Determine the (X, Y) coordinate at the center of the cell enclosing the given text.  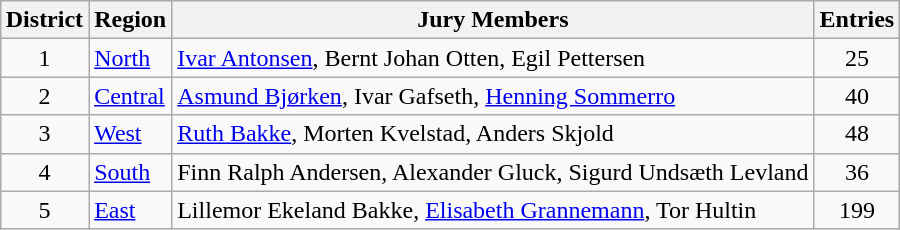
Ivar Antonsen, Bernt Johan Otten, Egil Pettersen (493, 58)
Asmund Bjørken, Ivar Gafseth, Henning Sommerro (493, 96)
199 (857, 210)
40 (857, 96)
36 (857, 172)
3 (44, 134)
1 (44, 58)
East (130, 210)
25 (857, 58)
South (130, 172)
5 (44, 210)
District (44, 20)
4 (44, 172)
North (130, 58)
Entries (857, 20)
48 (857, 134)
Region (130, 20)
Finn Ralph Andersen, Alexander Gluck, Sigurd Undsæth Levland (493, 172)
Central (130, 96)
West (130, 134)
Ruth Bakke, Morten Kvelstad, Anders Skjold (493, 134)
Lillemor Ekeland Bakke, Elisabeth Grannemann, Tor Hultin (493, 210)
Jury Members (493, 20)
2 (44, 96)
